Scan for the cell matching the given text and deliver its [x, y] coordinate at center. 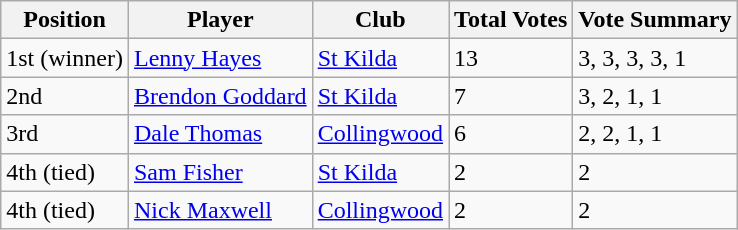
Player [220, 20]
Position [65, 20]
Sam Fisher [220, 172]
Vote Summary [655, 20]
Dale Thomas [220, 134]
Brendon Goddard [220, 96]
Total Votes [511, 20]
3rd [65, 134]
6 [511, 134]
7 [511, 96]
Club [380, 20]
13 [511, 58]
2, 2, 1, 1 [655, 134]
1st (winner) [65, 58]
3, 3, 3, 3, 1 [655, 58]
Nick Maxwell [220, 210]
2nd [65, 96]
3, 2, 1, 1 [655, 96]
Lenny Hayes [220, 58]
